Output the (x, y) coordinate of the center of the cell containing the given text.  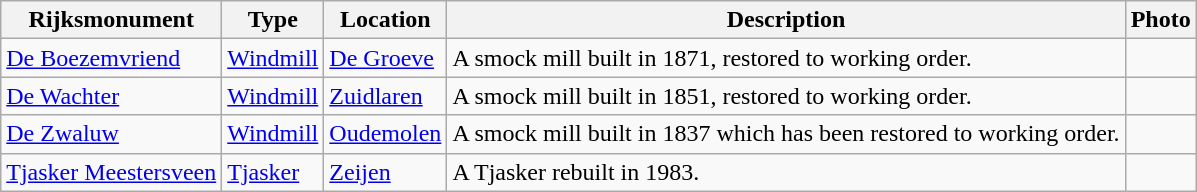
Description (786, 20)
De Zwaluw (112, 134)
A Tjasker rebuilt in 1983. (786, 172)
De Wachter (112, 96)
Oudemolen (386, 134)
De Groeve (386, 58)
Zuidlaren (386, 96)
De Boezemvriend (112, 58)
Tjasker (273, 172)
A smock mill built in 1837 which has been restored to working order. (786, 134)
A smock mill built in 1851, restored to working order. (786, 96)
Zeijen (386, 172)
A smock mill built in 1871, restored to working order. (786, 58)
Rijksmonument (112, 20)
Tjasker Meestersveen (112, 172)
Photo (1160, 20)
Type (273, 20)
Location (386, 20)
